Return (x, y) of the center of cell containing provided text 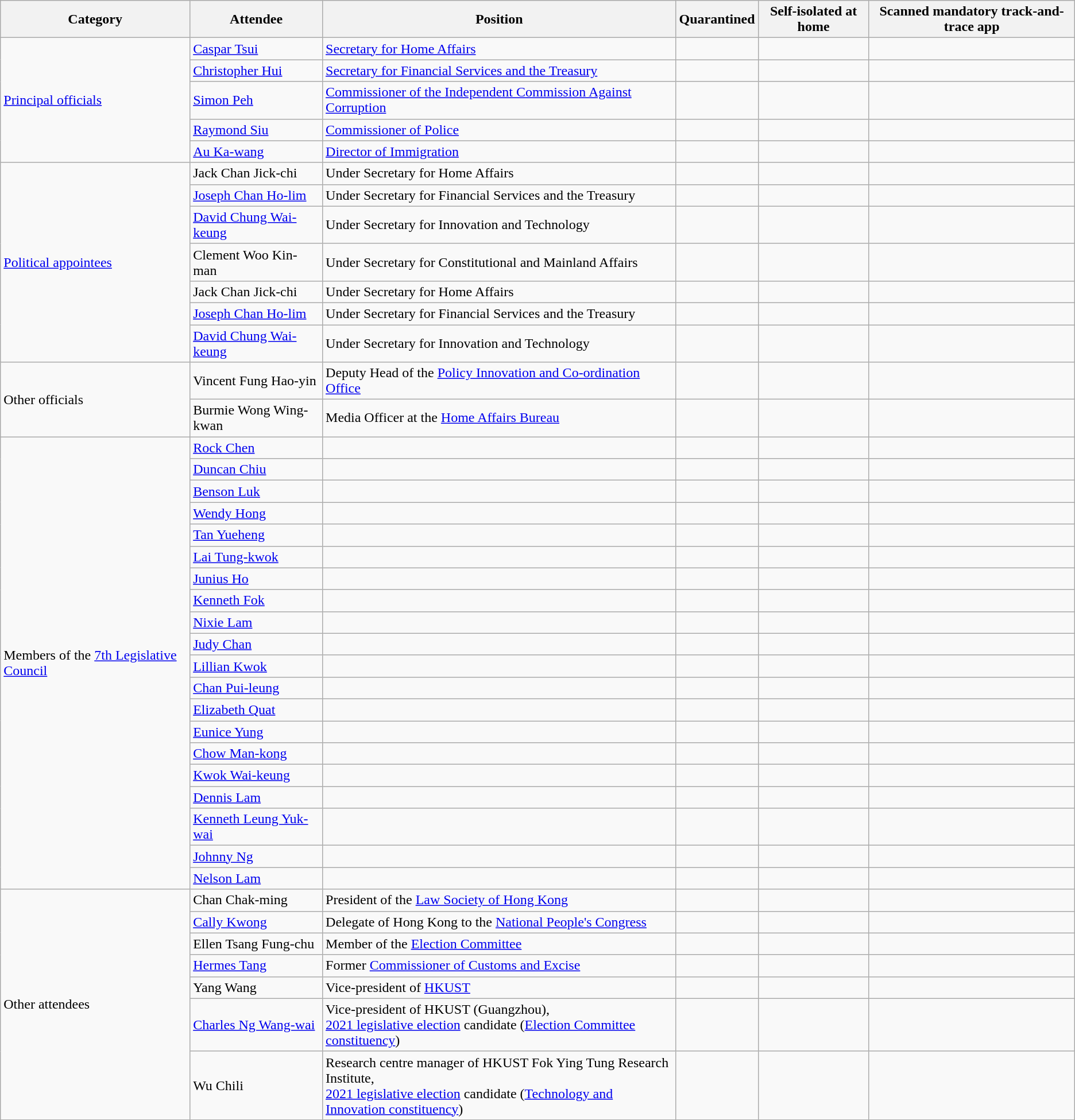
Other attendees (95, 1005)
Quarantined (717, 20)
Nixie Lam (256, 622)
Lai Tung-kwok (256, 557)
Elizabeth Quat (256, 710)
Position (500, 20)
Member of the Election Committee (500, 944)
Judy Chan (256, 644)
Chan Chak-ming (256, 900)
Tan Yueheng (256, 535)
Nelson Lam (256, 878)
Attendee (256, 20)
Former Commissioner of Customs and Excise (500, 966)
Other officials (95, 400)
Johnny Ng (256, 857)
Political appointees (95, 262)
Members of the 7th Legislative Council (95, 663)
Secretary for Financial Services and the Treasury (500, 71)
Kenneth Leung Yuk-wai (256, 827)
Commissioner of Police (500, 130)
Duncan Chiu (256, 470)
Research centre manager of HKUST Fok Ying Tung Research Institute,2021 legislative election candidate (Technology and Innovation constituency) (500, 1085)
Ellen Tsang Fung-chu (256, 944)
Chow Man-kong (256, 754)
Simon Peh (256, 100)
Christopher Hui (256, 71)
Dennis Lam (256, 797)
Hermes Tang (256, 966)
Media Officer at the Home Affairs Bureau (500, 418)
Delegate of Hong Kong to the National People's Congress (500, 922)
Wendy Hong (256, 513)
Category (95, 20)
Chan Pui-leung (256, 688)
Lillian Kwok (256, 666)
Vice-president of HKUST (Guangzhou),2021 legislative election candidate (Election Committee constituency) (500, 1025)
Yang Wang (256, 987)
Clement Woo Kin-man (256, 262)
Wu Chili (256, 1085)
Under Secretary for Constitutional and Mainland Affairs (500, 262)
Cally Kwong (256, 922)
Burmie Wong Wing-kwan (256, 418)
Benson Luk (256, 491)
Au Ka-wang (256, 152)
Junius Ho (256, 579)
Kwok Wai-keung (256, 776)
Eunice Yung (256, 732)
Commissioner of the Independent Commission Against Corruption (500, 100)
Vincent Fung Hao-yin (256, 381)
Caspar Tsui (256, 49)
President of the Law Society of Hong Kong (500, 900)
Deputy Head of the Policy Innovation and Co-ordination Office (500, 381)
Raymond Siu (256, 130)
Scanned mandatory track-and-trace app (972, 20)
Secretary for Home Affairs (500, 49)
Principal officials (95, 100)
Kenneth Fok (256, 600)
Director of Immigration (500, 152)
Rock Chen (256, 448)
Charles Ng Wang-wai (256, 1025)
Vice-president of HKUST (500, 987)
Self-isolated at home (813, 20)
